Determine the (X, Y) coordinate at the center of the cell enclosing the given text.  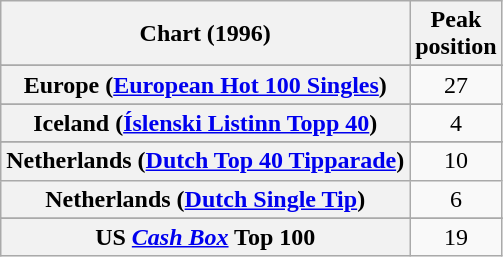
19 (456, 237)
4 (456, 123)
Iceland (Íslenski Listinn Topp 40) (206, 123)
Peakposition (456, 34)
Europe (European Hot 100 Singles) (206, 85)
10 (456, 161)
27 (456, 85)
US Cash Box Top 100 (206, 237)
Chart (1996) (206, 34)
Netherlands (Dutch Single Tip) (206, 199)
6 (456, 199)
Netherlands (Dutch Top 40 Tipparade) (206, 161)
